Identify which cell holds the provided text, then report its [X, Y] central coordinate. 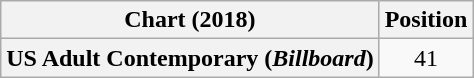
Chart (2018) [190, 20]
41 [426, 58]
US Adult Contemporary (Billboard) [190, 58]
Position [426, 20]
